Search for the cell housing the specified text and yield its [X, Y] center coordinate. 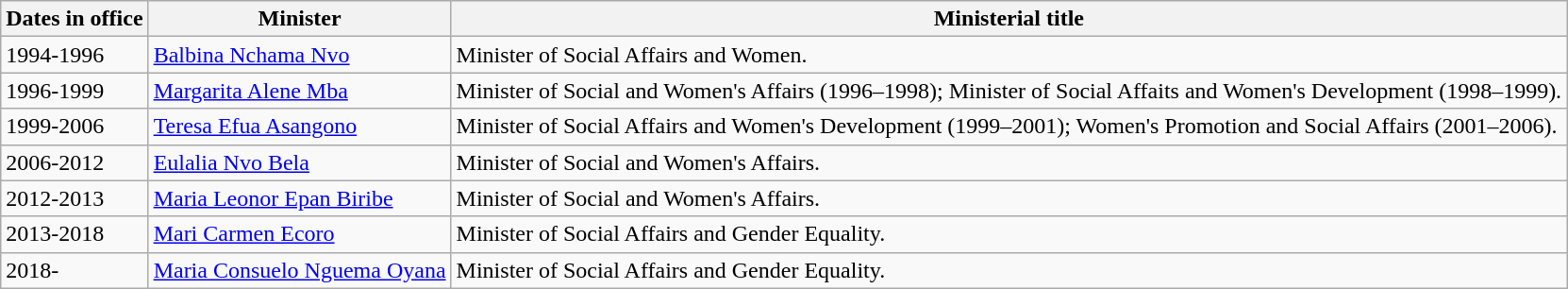
Ministerial title [1009, 19]
2018- [75, 270]
2013-2018 [75, 234]
Margarita Alene Mba [300, 91]
Minister [300, 19]
Balbina Nchama Nvo [300, 55]
2006-2012 [75, 162]
Teresa Efua Asangono [300, 127]
Maria Leonor Epan Biribe [300, 198]
Eulalia Nvo Bela [300, 162]
Mari Carmen Ecoro [300, 234]
Minister of Social and Women's Affairs (1996–1998); Minister of Social Affaits and Women's Development (1998–1999). [1009, 91]
1994-1996 [75, 55]
2012-2013 [75, 198]
1996-1999 [75, 91]
Minister of Social Affairs and Women's Development (1999–2001); Women's Promotion and Social Affairs (2001–2006). [1009, 127]
Dates in office [75, 19]
1999-2006 [75, 127]
Minister of Social Affairs and Women. [1009, 55]
Maria Consuelo Nguema Oyana [300, 270]
